For the text-containing cell, return its midpoint in [X, Y] coordinate format. 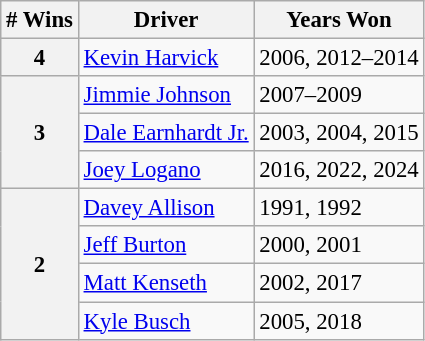
2003, 2004, 2015 [339, 133]
2005, 2018 [339, 321]
2006, 2012–2014 [339, 58]
Joey Logano [166, 170]
2002, 2017 [339, 283]
Dale Earnhardt Jr. [166, 133]
Jeff Burton [166, 245]
Jimmie Johnson [166, 95]
Driver [166, 20]
2016, 2022, 2024 [339, 170]
Years Won [339, 20]
2007–2009 [339, 95]
Davey Allison [166, 208]
Kevin Harvick [166, 58]
4 [40, 58]
Kyle Busch [166, 321]
3 [40, 132]
Matt Kenseth [166, 283]
1991, 1992 [339, 208]
2000, 2001 [339, 245]
2 [40, 264]
# Wins [40, 20]
